For the text-containing cell, return its midpoint in [X, Y] coordinate format. 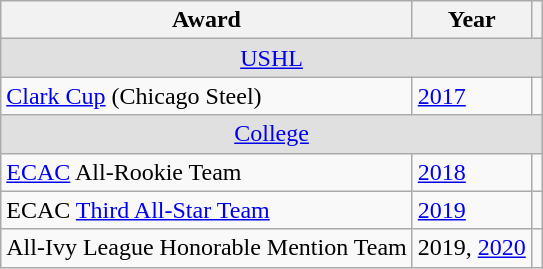
2018 [472, 172]
Award [206, 20]
Clark Cup (Chicago Steel) [206, 96]
All-Ivy League Honorable Mention Team [206, 248]
Year [472, 20]
ECAC Third All-Star Team [206, 210]
2019 [472, 210]
2019, 2020 [472, 248]
USHL [272, 58]
College [272, 134]
2017 [472, 96]
ECAC All-Rookie Team [206, 172]
